Pinpoint the cell where the given text exists, returning its [X, Y] midpoint coordinate. 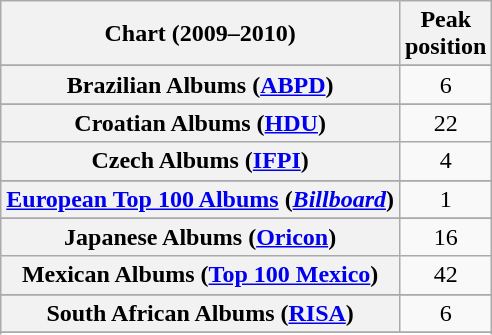
16 [445, 237]
Brazilian Albums (ABPD) [200, 85]
22 [445, 123]
Japanese Albums (Oricon) [200, 237]
Croatian Albums (HDU) [200, 123]
European Top 100 Albums (Billboard) [200, 199]
Chart (2009–2010) [200, 34]
1 [445, 199]
42 [445, 275]
Peakposition [445, 34]
Czech Albums (IFPI) [200, 161]
Mexican Albums (Top 100 Mexico) [200, 275]
South African Albums (RISA) [200, 313]
4 [445, 161]
